Search for the cell housing the specified text and yield its (X, Y) center coordinate. 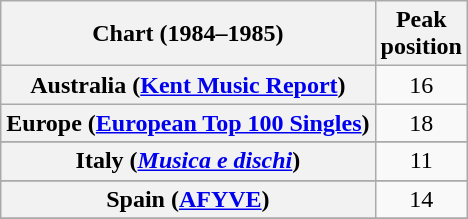
Spain (AFYVE) (188, 199)
Italy (Musica e dischi) (188, 161)
Europe (European Top 100 Singles) (188, 123)
11 (421, 161)
16 (421, 85)
14 (421, 199)
Chart (1984–1985) (188, 34)
Peakposition (421, 34)
Australia (Kent Music Report) (188, 85)
18 (421, 123)
